Pinpoint the cell where the given text exists, returning its [X, Y] midpoint coordinate. 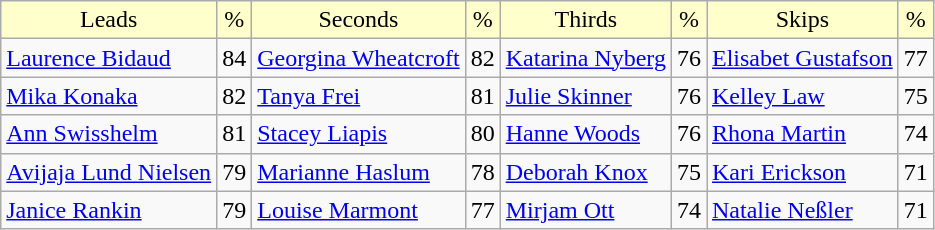
Hanne Woods [586, 134]
84 [234, 58]
Kari Erickson [802, 172]
Skips [802, 20]
Ann Swisshelm [109, 134]
Kelley Law [802, 96]
Tanya Frei [358, 96]
Stacey Liapis [358, 134]
Katarina Nyberg [586, 58]
Mirjam Ott [586, 210]
Thirds [586, 20]
Louise Marmont [358, 210]
Janice Rankin [109, 210]
Georgina Wheatcroft [358, 58]
Marianne Haslum [358, 172]
Rhona Martin [802, 134]
Avijaja Lund Nielsen [109, 172]
Julie Skinner [586, 96]
Natalie Neßler [802, 210]
Seconds [358, 20]
Elisabet Gustafson [802, 58]
80 [482, 134]
Laurence Bidaud [109, 58]
Leads [109, 20]
78 [482, 172]
Deborah Knox [586, 172]
Mika Konaka [109, 96]
